Extract the [X, Y] coordinate from the center of the cell holding the provided text.  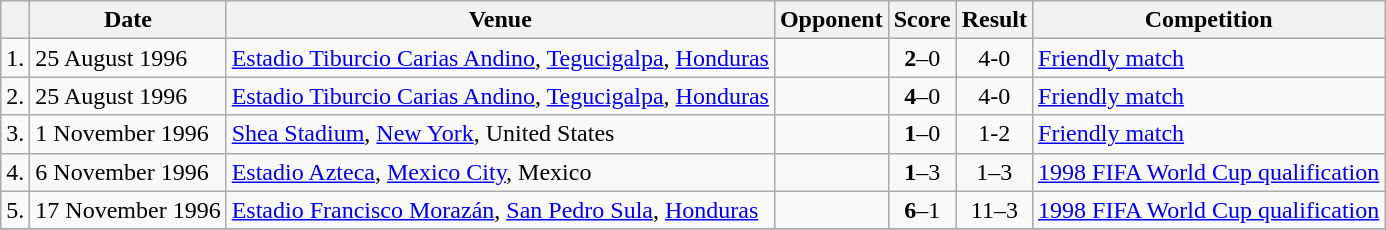
1–0 [922, 134]
Venue [500, 20]
6–1 [922, 210]
Result [994, 20]
1-2 [994, 134]
2. [16, 96]
4–0 [922, 96]
Shea Stadium, New York, United States [500, 134]
2–0 [922, 58]
Score [922, 20]
3. [16, 134]
1. [16, 58]
4. [16, 172]
Estadio Azteca, Mexico City, Mexico [500, 172]
Competition [1209, 20]
5. [16, 210]
17 November 1996 [128, 210]
1 November 1996 [128, 134]
Date [128, 20]
11–3 [994, 210]
6 November 1996 [128, 172]
Estadio Francisco Morazán, San Pedro Sula, Honduras [500, 210]
Opponent [831, 20]
